Find where the given text appears and provide that cell's center as (x, y) coordinate. 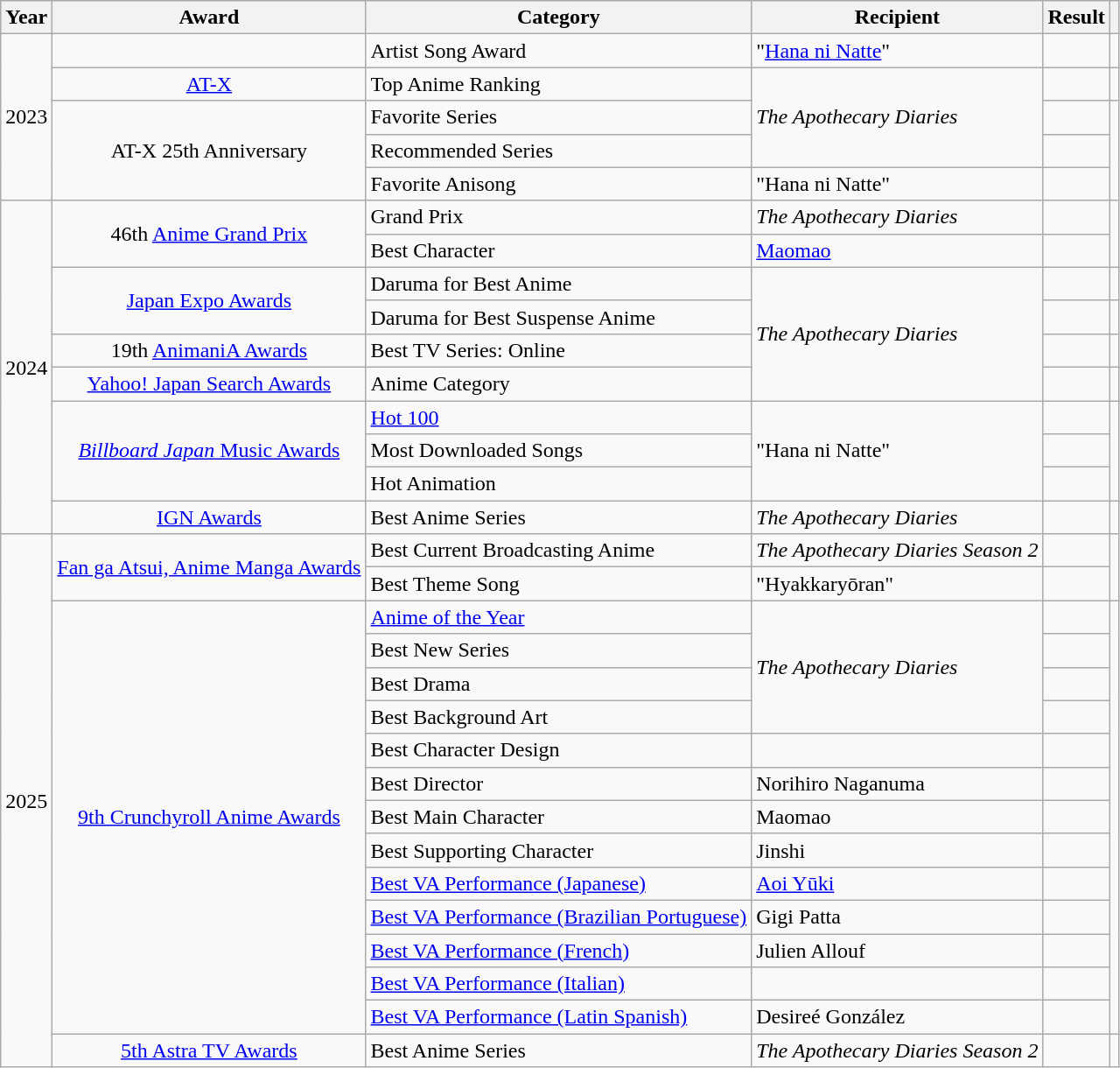
Billboard Japan Music Awards (209, 451)
Hot Animation (558, 484)
Hot 100 (558, 418)
Best Director (558, 783)
Fan ga Atsui, Anime Manga Awards (209, 567)
Category (558, 18)
Best Character Design (558, 750)
2025 (26, 800)
Favorite Series (558, 117)
19th AnimaniA Awards (209, 350)
Anime of the Year (558, 617)
Norihiro Naganuma (898, 783)
Best New Series (558, 650)
Artist Song Award (558, 51)
Julien Allouf (898, 950)
Best VA Performance (Japanese) (558, 883)
2023 (26, 117)
Favorite Anisong (558, 184)
Yahoo! Japan Search Awards (209, 383)
Top Anime Ranking (558, 84)
Grand Prix (558, 217)
Best Theme Song (558, 584)
AT-X 25th Anniversary (209, 151)
Best Current Broadcasting Anime (558, 551)
Japan Expo Awards (209, 300)
Daruma for Best Anime (558, 284)
Aoi Yūki (898, 883)
Best VA Performance (Brazilian Portuguese) (558, 917)
Gigi Patta (898, 917)
Most Downloaded Songs (558, 451)
Anime Category (558, 383)
Best VA Performance (Italian) (558, 984)
46th Anime Grand Prix (209, 234)
Best Drama (558, 684)
Best Background Art (558, 717)
Best Supporting Character (558, 850)
Daruma for Best Suspense Anime (558, 317)
2024 (26, 368)
Desireé González (898, 1017)
Recipient (898, 18)
Result (1076, 18)
Recommended Series (558, 151)
AT-X (209, 84)
Jinshi (898, 850)
Best VA Performance (French) (558, 950)
Award (209, 18)
IGN Awards (209, 517)
Year (26, 18)
"Hyakkaryōran" (898, 584)
Best TV Series: Online (558, 350)
5th Astra TV Awards (209, 1050)
Best Main Character (558, 817)
9th Crunchyroll Anime Awards (209, 818)
Best Character (558, 250)
Best VA Performance (Latin Spanish) (558, 1017)
